Output the (X, Y) coordinate of the center of the cell containing the given text.  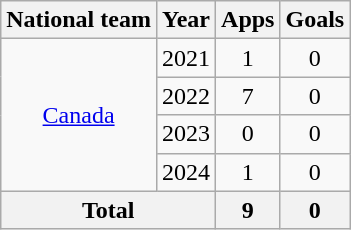
Total (108, 210)
Apps (248, 20)
Goals (315, 20)
National team (79, 20)
Canada (79, 115)
Year (186, 20)
2021 (186, 58)
2022 (186, 96)
7 (248, 96)
2023 (186, 134)
9 (248, 210)
2024 (186, 172)
